Find where the given text appears and provide that cell's center as (x, y) coordinate. 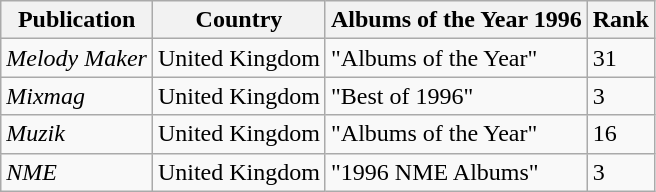
Albums of the Year 1996 (456, 20)
Mixmag (77, 96)
Publication (77, 20)
Country (238, 20)
16 (620, 134)
Muzik (77, 134)
Rank (620, 20)
Melody Maker (77, 58)
NME (77, 172)
"1996 NME Albums" (456, 172)
31 (620, 58)
"Best of 1996" (456, 96)
